Return the (x, y) coordinate for the center point of the cell that contains the specified text.  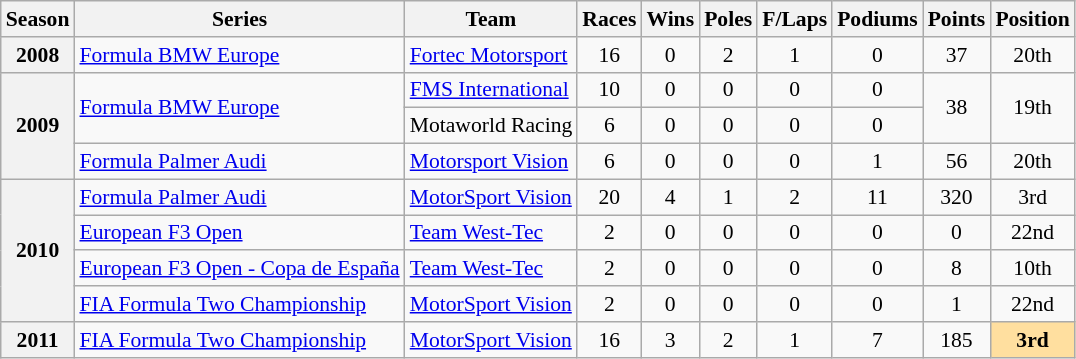
19th (1032, 108)
Series (239, 19)
Poles (728, 19)
Races (609, 19)
European F3 Open (239, 233)
185 (957, 340)
Podiums (878, 19)
2008 (38, 55)
European F3 Open - Copa de España (239, 269)
11 (878, 197)
37 (957, 55)
320 (957, 197)
20 (609, 197)
7 (878, 340)
FMS International (492, 90)
Team (492, 19)
Wins (670, 19)
56 (957, 162)
Motaworld Racing (492, 126)
2010 (38, 250)
8 (957, 269)
10 (609, 90)
38 (957, 108)
Season (38, 19)
Motorsport Vision (492, 162)
F/Laps (794, 19)
Position (1032, 19)
10th (1032, 269)
2011 (38, 340)
Fortec Motorsport (492, 55)
4 (670, 197)
Points (957, 19)
3 (670, 340)
2009 (38, 126)
